Pinpoint the cell where the given text exists, returning its (X, Y) midpoint coordinate. 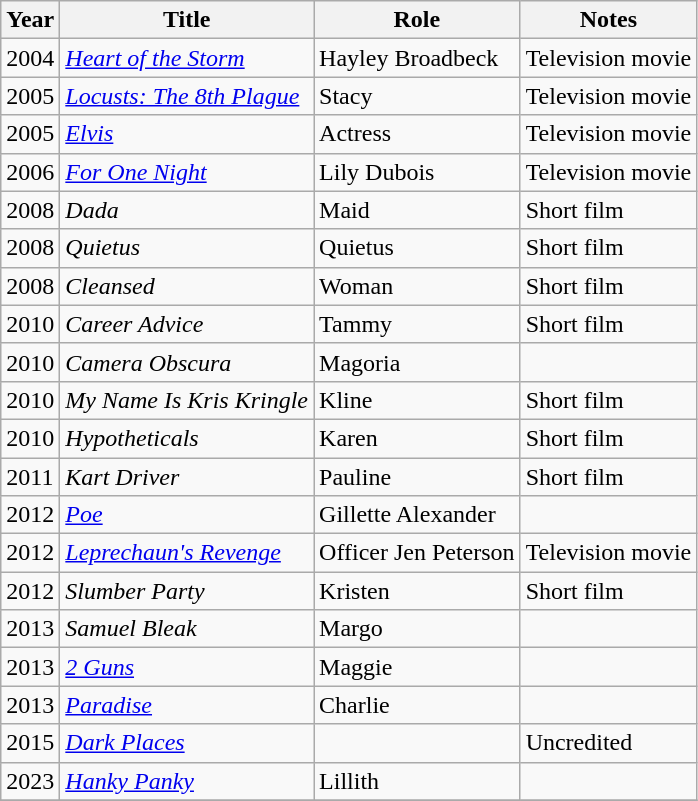
2006 (30, 172)
Camera Obscura (187, 362)
Slumber Party (187, 591)
Woman (418, 286)
Actress (418, 134)
Paradise (187, 705)
Maggie (418, 667)
Karen (418, 438)
2023 (30, 781)
2 Guns (187, 667)
Role (418, 20)
Locusts: The 8th Plague (187, 96)
My Name Is Kris Kringle (187, 400)
Stacy (418, 96)
Title (187, 20)
Leprechaun's Revenge (187, 553)
2004 (30, 58)
Elvis (187, 134)
Magoria (418, 362)
Pauline (418, 477)
Tammy (418, 324)
Uncredited (608, 743)
Charlie (418, 705)
Lily Dubois (418, 172)
Heart of the Storm (187, 58)
2015 (30, 743)
Poe (187, 515)
Officer Jen Peterson (418, 553)
Year (30, 20)
Lillith (418, 781)
Hayley Broadbeck (418, 58)
Hanky Panky (187, 781)
Maid (418, 210)
Dark Places (187, 743)
Dada (187, 210)
Notes (608, 20)
Gillette Alexander (418, 515)
2011 (30, 477)
Kristen (418, 591)
For One Night (187, 172)
Margo (418, 629)
Cleansed (187, 286)
Career Advice (187, 324)
Hypotheticals (187, 438)
Kart Driver (187, 477)
Samuel Bleak (187, 629)
Kline (418, 400)
